Determine the [X, Y] coordinate at the center of the cell enclosing the given text.  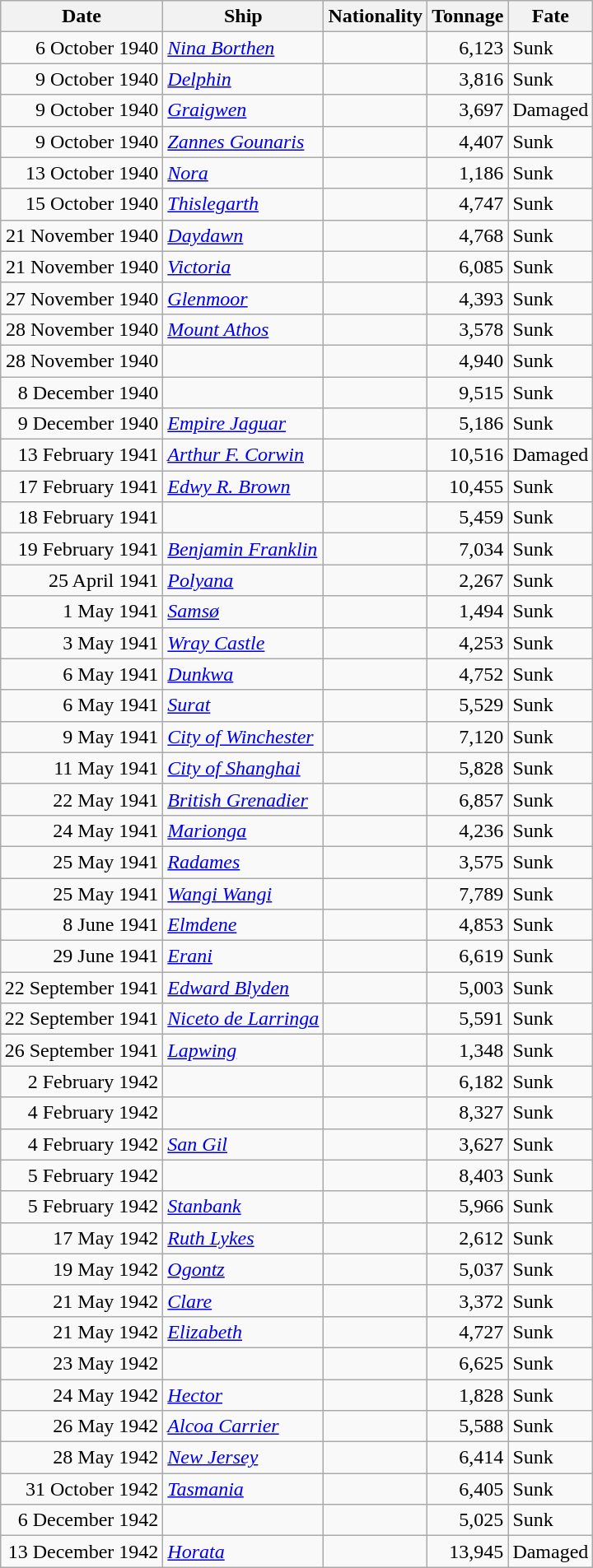
5,591 [468, 1019]
Nationality [376, 16]
2,612 [468, 1238]
26 September 1941 [82, 1050]
4,393 [468, 298]
5,003 [468, 988]
Arthur F. Corwin [244, 455]
Surat [244, 705]
6,857 [468, 799]
13,945 [468, 1552]
4,253 [468, 643]
Date [82, 16]
4,768 [468, 235]
Niceto de Larringa [244, 1019]
3,697 [468, 110]
19 February 1941 [82, 549]
City of Shanghai [244, 768]
4,236 [468, 831]
Marionga [244, 831]
Tonnage [468, 16]
Wangi Wangi [244, 893]
5,828 [468, 768]
1,186 [468, 173]
Mount Athos [244, 329]
6,123 [468, 48]
Hector [244, 1395]
Empire Jaguar [244, 424]
2 February 1942 [82, 1082]
Nina Borthen [244, 48]
4,727 [468, 1332]
7,789 [468, 893]
8,403 [468, 1175]
Ship [244, 16]
Fate [550, 16]
Edwy R. Brown [244, 486]
4,853 [468, 925]
6 October 1940 [82, 48]
8,327 [468, 1113]
10,516 [468, 455]
Stanbank [244, 1207]
1,348 [468, 1050]
25 April 1941 [82, 580]
4,747 [468, 204]
6,625 [468, 1363]
6,414 [468, 1458]
23 May 1942 [82, 1363]
Nora [244, 173]
British Grenadier [244, 799]
Delphin [244, 79]
Erani [244, 956]
28 May 1942 [82, 1458]
3,816 [468, 79]
Victoria [244, 267]
13 February 1941 [82, 455]
13 October 1940 [82, 173]
2,267 [468, 580]
10,455 [468, 486]
3,627 [468, 1144]
13 December 1942 [82, 1552]
Polyana [244, 580]
4,407 [468, 142]
8 December 1940 [82, 393]
5,529 [468, 705]
5,459 [468, 518]
26 May 1942 [82, 1426]
6,085 [468, 267]
Tasmania [244, 1489]
Wray Castle [244, 643]
Glenmoor [244, 298]
1,828 [468, 1395]
Lapwing [244, 1050]
17 May 1942 [82, 1238]
6,405 [468, 1489]
3,372 [468, 1300]
27 November 1940 [82, 298]
Zannes Gounaris [244, 142]
22 May 1941 [82, 799]
18 February 1941 [82, 518]
11 May 1941 [82, 768]
Dunkwa [244, 674]
Samsø [244, 612]
6,619 [468, 956]
San Gil [244, 1144]
5,966 [468, 1207]
Elmdene [244, 925]
31 October 1942 [82, 1489]
6,182 [468, 1082]
Ruth Lykes [244, 1238]
7,120 [468, 737]
17 February 1941 [82, 486]
Clare [244, 1300]
Thislegarth [244, 204]
Alcoa Carrier [244, 1426]
24 May 1942 [82, 1395]
1,494 [468, 612]
19 May 1942 [82, 1269]
9 December 1940 [82, 424]
7,034 [468, 549]
5,025 [468, 1520]
Daydawn [244, 235]
5,186 [468, 424]
Graigwen [244, 110]
Elizabeth [244, 1332]
Ogontz [244, 1269]
New Jersey [244, 1458]
9,515 [468, 393]
3,575 [468, 862]
Horata [244, 1552]
4,940 [468, 361]
29 June 1941 [82, 956]
3 May 1941 [82, 643]
Benjamin Franklin [244, 549]
8 June 1941 [82, 925]
1 May 1941 [82, 612]
5,037 [468, 1269]
24 May 1941 [82, 831]
3,578 [468, 329]
Edward Blyden [244, 988]
6 December 1942 [82, 1520]
4,752 [468, 674]
9 May 1941 [82, 737]
15 October 1940 [82, 204]
Radames [244, 862]
5,588 [468, 1426]
City of Winchester [244, 737]
